Identify which cell holds the provided text, then report its (x, y) central coordinate. 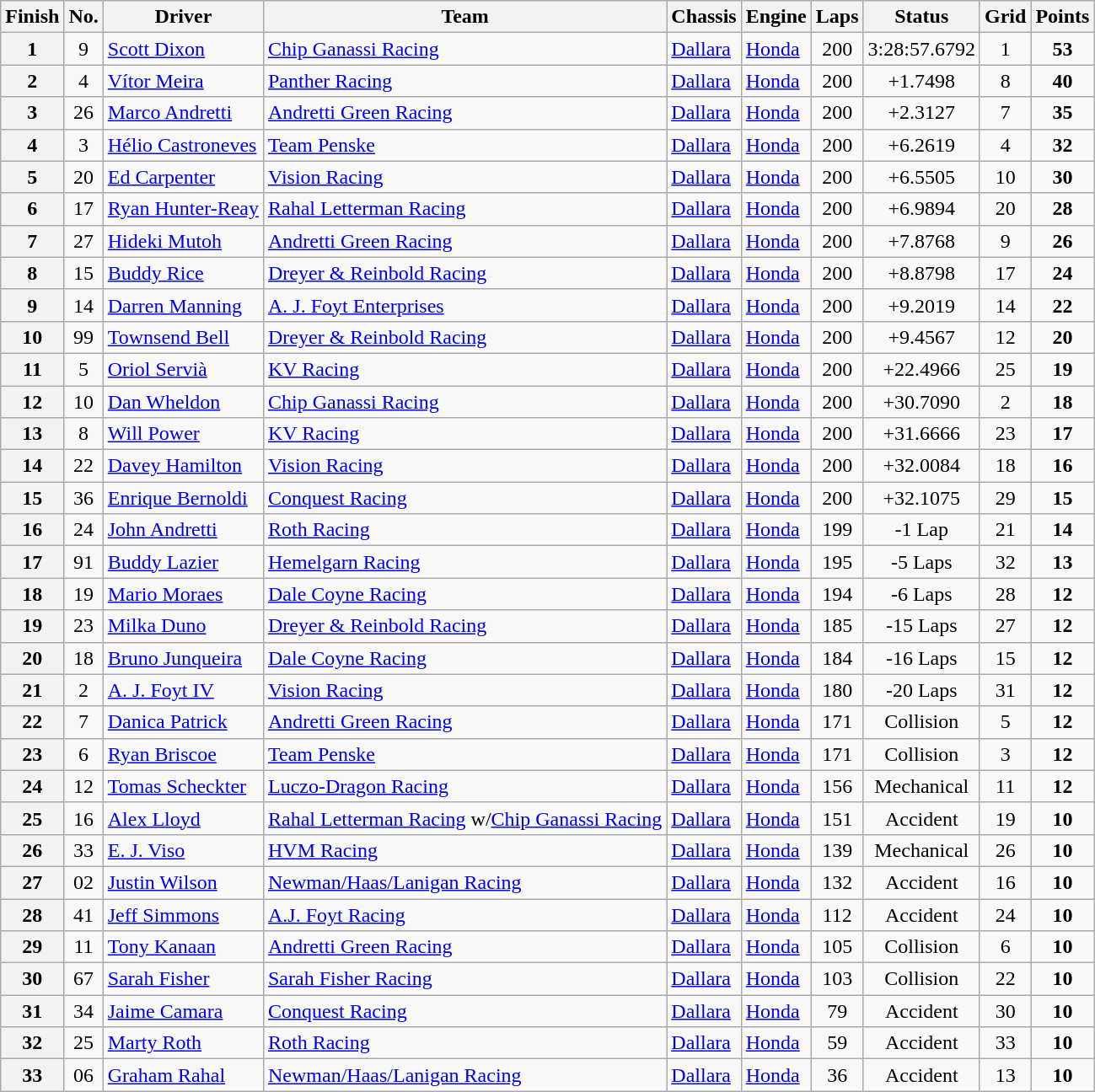
+1.7498 (921, 81)
Graham Rahal (183, 1075)
HVM Racing (464, 850)
E. J. Viso (183, 850)
+30.7090 (921, 402)
79 (837, 1011)
No. (83, 17)
+6.5505 (921, 177)
Jeff Simmons (183, 914)
53 (1062, 49)
A. J. Foyt Enterprises (464, 305)
132 (837, 882)
+32.1075 (921, 498)
Vítor Meira (183, 81)
A. J. Foyt IV (183, 690)
199 (837, 530)
Buddy Rice (183, 273)
Davey Hamilton (183, 466)
-5 Laps (921, 562)
Scott Dixon (183, 49)
Tony Kanaan (183, 947)
Driver (183, 17)
103 (837, 979)
3:28:57.6792 (921, 49)
-6 Laps (921, 594)
Tomas Scheckter (183, 786)
Finish (32, 17)
Laps (837, 17)
Grid (1005, 17)
34 (83, 1011)
-15 Laps (921, 626)
Team (464, 17)
Oriol Servià (183, 369)
Points (1062, 17)
156 (837, 786)
Will Power (183, 434)
185 (837, 626)
Rahal Letterman Racing w/Chip Ganassi Racing (464, 818)
Panther Racing (464, 81)
Enrique Bernoldi (183, 498)
06 (83, 1075)
John Andretti (183, 530)
40 (1062, 81)
59 (837, 1043)
Ryan Hunter-Reay (183, 209)
Danica Patrick (183, 722)
195 (837, 562)
-16 Laps (921, 658)
+7.8768 (921, 241)
Milka Duno (183, 626)
A.J. Foyt Racing (464, 914)
99 (83, 337)
Ryan Briscoe (183, 754)
02 (83, 882)
+22.4966 (921, 369)
Alex Lloyd (183, 818)
-20 Laps (921, 690)
139 (837, 850)
41 (83, 914)
+31.6666 (921, 434)
+2.3127 (921, 113)
Marco Andretti (183, 113)
Sarah Fisher Racing (464, 979)
Status (921, 17)
67 (83, 979)
Bruno Junqueira (183, 658)
Ed Carpenter (183, 177)
112 (837, 914)
Dan Wheldon (183, 402)
Buddy Lazier (183, 562)
184 (837, 658)
35 (1062, 113)
-1 Lap (921, 530)
151 (837, 818)
180 (837, 690)
+9.4567 (921, 337)
Chassis (704, 17)
Jaime Camara (183, 1011)
194 (837, 594)
Hélio Castroneves (183, 145)
Engine (776, 17)
+9.2019 (921, 305)
Hemelgarn Racing (464, 562)
Luczo-Dragon Racing (464, 786)
Darren Manning (183, 305)
Hideki Mutoh (183, 241)
+6.9894 (921, 209)
Townsend Bell (183, 337)
Marty Roth (183, 1043)
+6.2619 (921, 145)
Justin Wilson (183, 882)
Rahal Letterman Racing (464, 209)
+8.8798 (921, 273)
+32.0084 (921, 466)
91 (83, 562)
105 (837, 947)
Sarah Fisher (183, 979)
Mario Moraes (183, 594)
